Determine the (X, Y) coordinate at the center of the cell enclosing the given text.  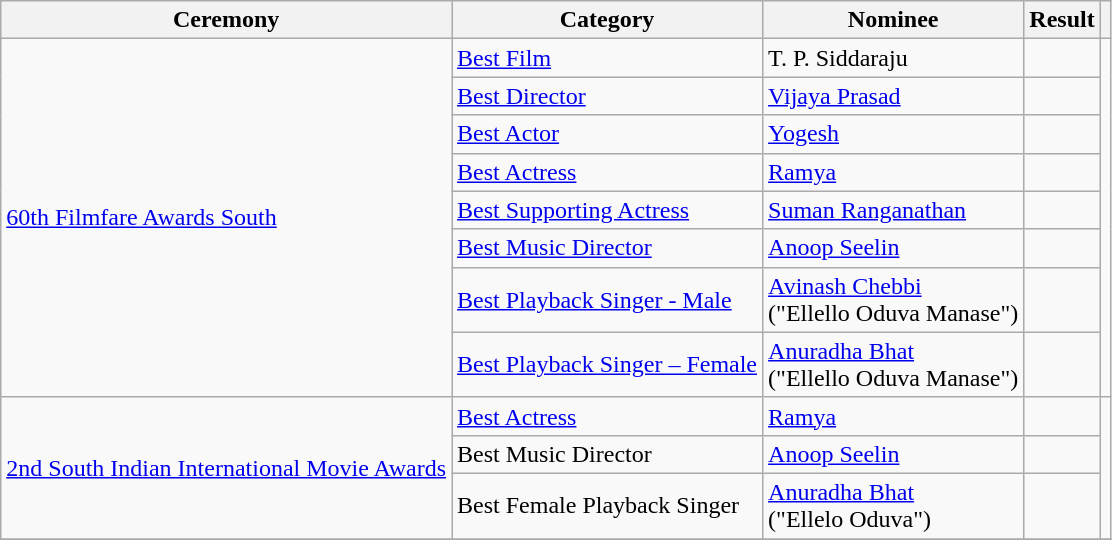
Best Actor (608, 134)
T. P. Siddaraju (894, 58)
Category (608, 20)
Vijaya Prasad (894, 96)
Yogesh (894, 134)
Result (1062, 20)
Best Playback Singer – Female (608, 364)
60th Filmfare Awards South (226, 218)
Avinash Chebbi("Ellello Oduva Manase") (894, 300)
Best Director (608, 96)
Anuradha Bhat("Ellello Oduva Manase") (894, 364)
Best Film (608, 58)
2nd South Indian International Movie Awards (226, 468)
Best Playback Singer - Male (608, 300)
Nominee (894, 20)
Best Supporting Actress (608, 210)
Anuradha Bhat("Ellelo Oduva") (894, 506)
Ceremony (226, 20)
Suman Ranganathan (894, 210)
Best Female Playback Singer (608, 506)
